Return the [X, Y] coordinate for the center point of the cell that contains the specified text.  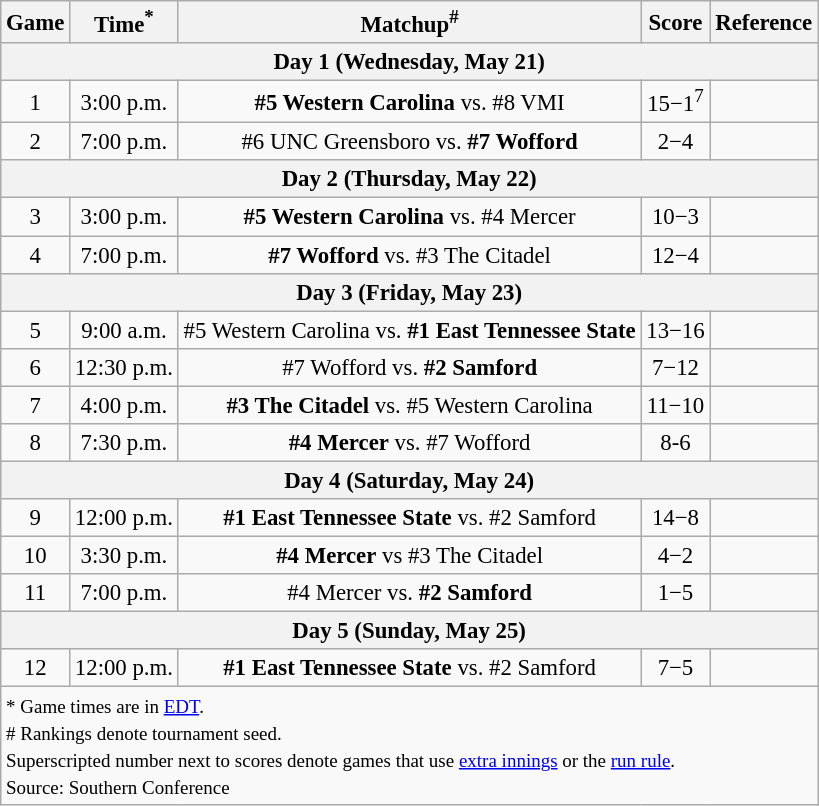
8-6 [676, 443]
12 [36, 668]
11−10 [676, 405]
Game [36, 22]
#3 The Citadel vs. #5 Western Carolina [410, 405]
1−5 [676, 593]
4:00 p.m. [124, 405]
#4 Mercer vs. #2 Samford [410, 593]
#7 Wofford vs. #2 Samford [410, 367]
#7 Wofford vs. #3 The Citadel [410, 255]
9:00 a.m. [124, 330]
4−2 [676, 555]
11 [36, 593]
Day 4 (Saturday, May 24) [410, 480]
#4 Mercer vs. #7 Wofford [410, 443]
14−8 [676, 518]
Time* [124, 22]
#4 Mercer vs #3 The Citadel [410, 555]
#5 Western Carolina vs. #1 East Tennessee State [410, 330]
15−17 [676, 102]
3 [36, 217]
Score [676, 22]
Day 1 (Wednesday, May 21) [410, 62]
6 [36, 367]
Matchup# [410, 22]
4 [36, 255]
10−3 [676, 217]
#5 Western Carolina vs. #4 Mercer [410, 217]
7−12 [676, 367]
10 [36, 555]
9 [36, 518]
Day 3 (Friday, May 23) [410, 292]
12−4 [676, 255]
Reference [764, 22]
2 [36, 142]
2−4 [676, 142]
Day 2 (Thursday, May 22) [410, 179]
7:30 p.m. [124, 443]
13−16 [676, 330]
1 [36, 102]
5 [36, 330]
8 [36, 443]
7 [36, 405]
7−5 [676, 668]
#6 UNC Greensboro vs. #7 Wofford [410, 142]
#5 Western Carolina vs. #8 VMI [410, 102]
3:30 p.m. [124, 555]
12:30 p.m. [124, 367]
Day 5 (Sunday, May 25) [410, 631]
